Locate the cell with the specified text and output its [X, Y] center coordinate. 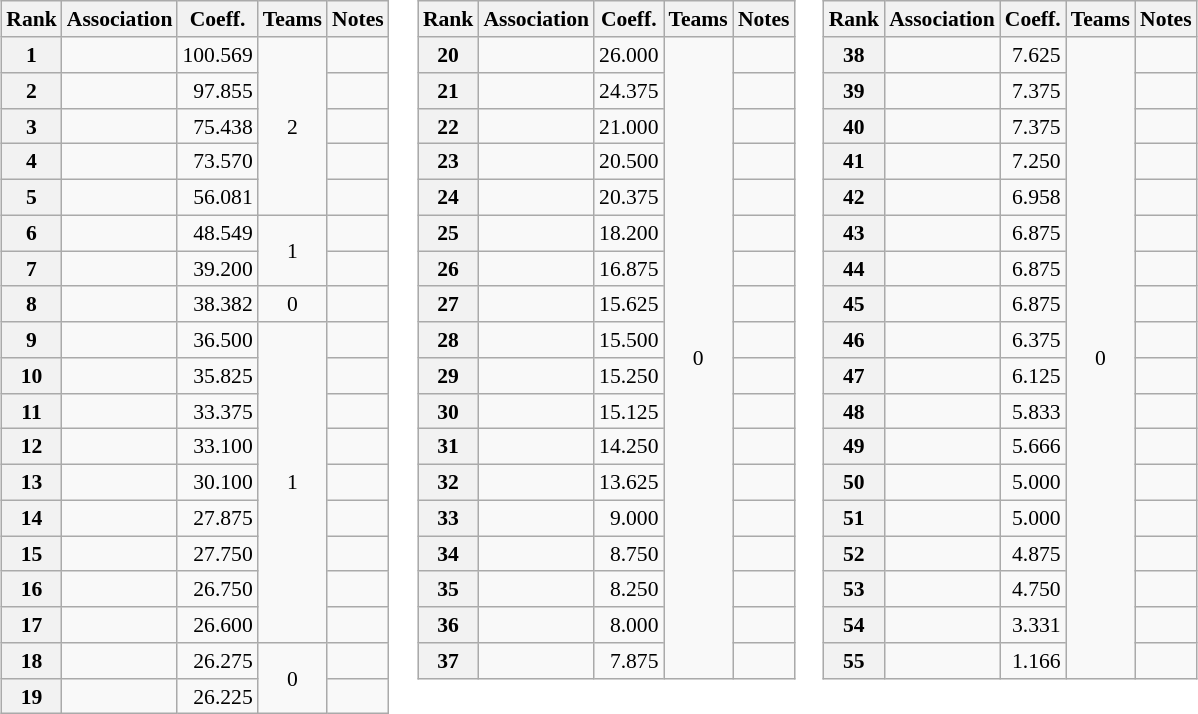
35 [448, 589]
24 [448, 197]
8 [32, 304]
27.750 [217, 554]
1.166 [1033, 661]
52 [854, 554]
45 [854, 304]
26.225 [217, 696]
26.000 [628, 55]
14.250 [628, 447]
100.569 [217, 55]
30.100 [217, 482]
15.625 [628, 304]
48.549 [217, 233]
8.750 [628, 554]
14 [32, 518]
15 [32, 554]
56.081 [217, 197]
21 [448, 91]
48 [854, 411]
26.275 [217, 661]
26 [448, 269]
5.666 [1033, 447]
3.331 [1033, 625]
33.375 [217, 411]
37 [448, 661]
49 [854, 447]
20 [448, 55]
27.875 [217, 518]
75.438 [217, 126]
18 [32, 661]
5.833 [1033, 411]
4.750 [1033, 589]
7.625 [1033, 55]
47 [854, 376]
38 [854, 55]
73.570 [217, 162]
7 [32, 269]
42 [854, 197]
32 [448, 482]
6.125 [1033, 376]
20.500 [628, 162]
8.250 [628, 589]
9.000 [628, 518]
13 [32, 482]
3 [32, 126]
11 [32, 411]
33.100 [217, 447]
8.000 [628, 625]
16.875 [628, 269]
24.375 [628, 91]
38.382 [217, 304]
10 [32, 376]
97.855 [217, 91]
4.875 [1033, 554]
17 [32, 625]
12 [32, 447]
19 [32, 696]
33 [448, 518]
6 [32, 233]
35.825 [217, 376]
7.875 [628, 661]
15.125 [628, 411]
6.958 [1033, 197]
51 [854, 518]
27 [448, 304]
34 [448, 554]
53 [854, 589]
21.000 [628, 126]
18.200 [628, 233]
36 [448, 625]
5 [32, 197]
50 [854, 482]
43 [854, 233]
28 [448, 340]
41 [854, 162]
16 [32, 589]
44 [854, 269]
7.250 [1033, 162]
30 [448, 411]
20.375 [628, 197]
31 [448, 447]
25 [448, 233]
13.625 [628, 482]
55 [854, 661]
40 [854, 126]
26.750 [217, 589]
9 [32, 340]
26.600 [217, 625]
39.200 [217, 269]
15.500 [628, 340]
22 [448, 126]
23 [448, 162]
29 [448, 376]
15.250 [628, 376]
4 [32, 162]
6.375 [1033, 340]
46 [854, 340]
39 [854, 91]
36.500 [217, 340]
54 [854, 625]
